Locate the cell with the specified text and output its [x, y] center coordinate. 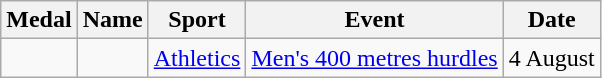
Sport [197, 20]
Date [552, 20]
Name [112, 20]
Men's 400 metres hurdles [374, 58]
Event [374, 20]
Medal [39, 20]
Athletics [197, 58]
4 August [552, 58]
